Search for the cell housing the specified text and yield its (x, y) center coordinate. 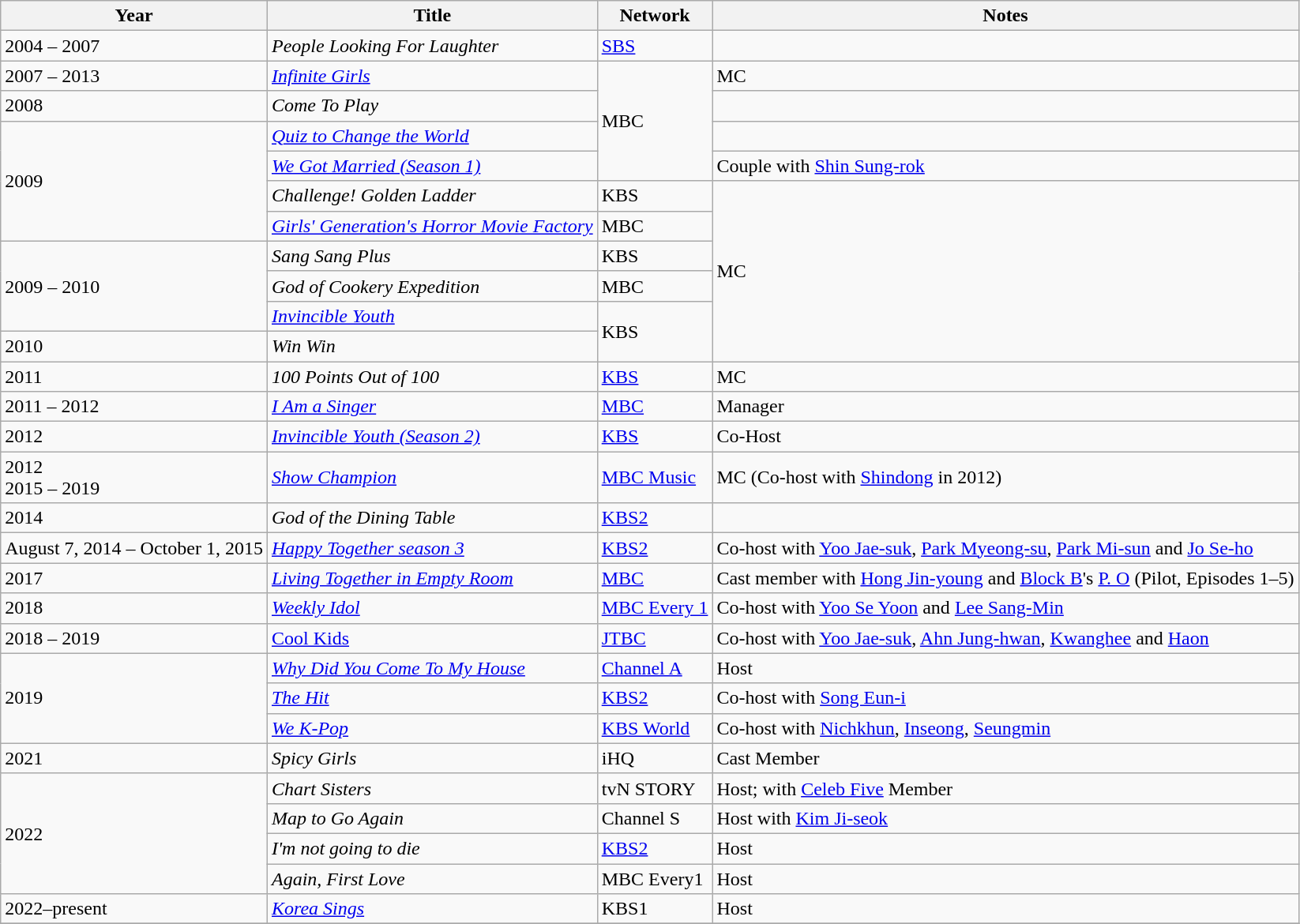
2014 (134, 518)
2012 (134, 437)
JTBC (655, 638)
Year (134, 16)
Channel S (655, 818)
MBC Every1 (655, 879)
2004 – 2007 (134, 46)
2022 (134, 833)
Map to Go Again (432, 818)
2008 (134, 106)
MC (Co-host with Shindong in 2012) (1005, 477)
Again, First Love (432, 879)
Co-host with Nichkhun, Inseong, Seungmin (1005, 728)
Host; with Celeb Five Member (1005, 788)
2007 – 2013 (134, 76)
Invincible Youth (432, 316)
MBC Music (655, 477)
Cool Kids (432, 638)
Co-host with Yoo Jae-suk, Park Myeong-su, Park Mi-sun and Jo Se-ho (1005, 548)
iHQ (655, 758)
I Am a Singer (432, 407)
Sang Sang Plus (432, 256)
Spicy Girls (432, 758)
2019 (134, 698)
2017 (134, 578)
Cast member with Hong Jin-young and Block B's P. O (Pilot, Episodes 1–5) (1005, 578)
Korea Sings (432, 909)
KBS World (655, 728)
Couple with Shin Sung-rok (1005, 166)
2018 – 2019 (134, 638)
2011 (134, 377)
Notes (1005, 16)
Quiz to Change the World (432, 136)
The Hit (432, 698)
tvN STORY (655, 788)
Co-host with Song Eun-i (1005, 698)
KBS1 (655, 909)
Host with Kim Ji-seok (1005, 818)
God of the Dining Table (432, 518)
Win Win (432, 346)
We K-Pop (432, 728)
Network (655, 16)
Infinite Girls (432, 76)
Why Did You Come To My House (432, 668)
Cast Member (1005, 758)
August 7, 2014 – October 1, 2015 (134, 548)
SBS (655, 46)
Co-host with Yoo Se Yoon and Lee Sang-Min (1005, 608)
MBC Every 1 (655, 608)
Invincible Youth (Season 2) (432, 437)
100 Points Out of 100 (432, 377)
Weekly Idol (432, 608)
Challenge! Golden Ladder (432, 196)
Living Together in Empty Room (432, 578)
Come To Play (432, 106)
20122015 – 2019 (134, 477)
2011 – 2012 (134, 407)
People Looking For Laughter (432, 46)
2018 (134, 608)
2010 (134, 346)
Girls' Generation's Horror Movie Factory (432, 226)
Channel A (655, 668)
2009 – 2010 (134, 286)
I'm not going to die (432, 848)
Manager (1005, 407)
Co-host with Yoo Jae-suk, Ahn Jung-hwan, Kwanghee and Haon (1005, 638)
Co-Host (1005, 437)
Happy Together season 3 (432, 548)
God of Cookery Expedition (432, 286)
Show Champion (432, 477)
2022–present (134, 909)
2021 (134, 758)
We Got Married (Season 1) (432, 166)
2009 (134, 181)
Chart Sisters (432, 788)
Title (432, 16)
